Output the [x, y] coordinate of the center of the cell containing the given text.  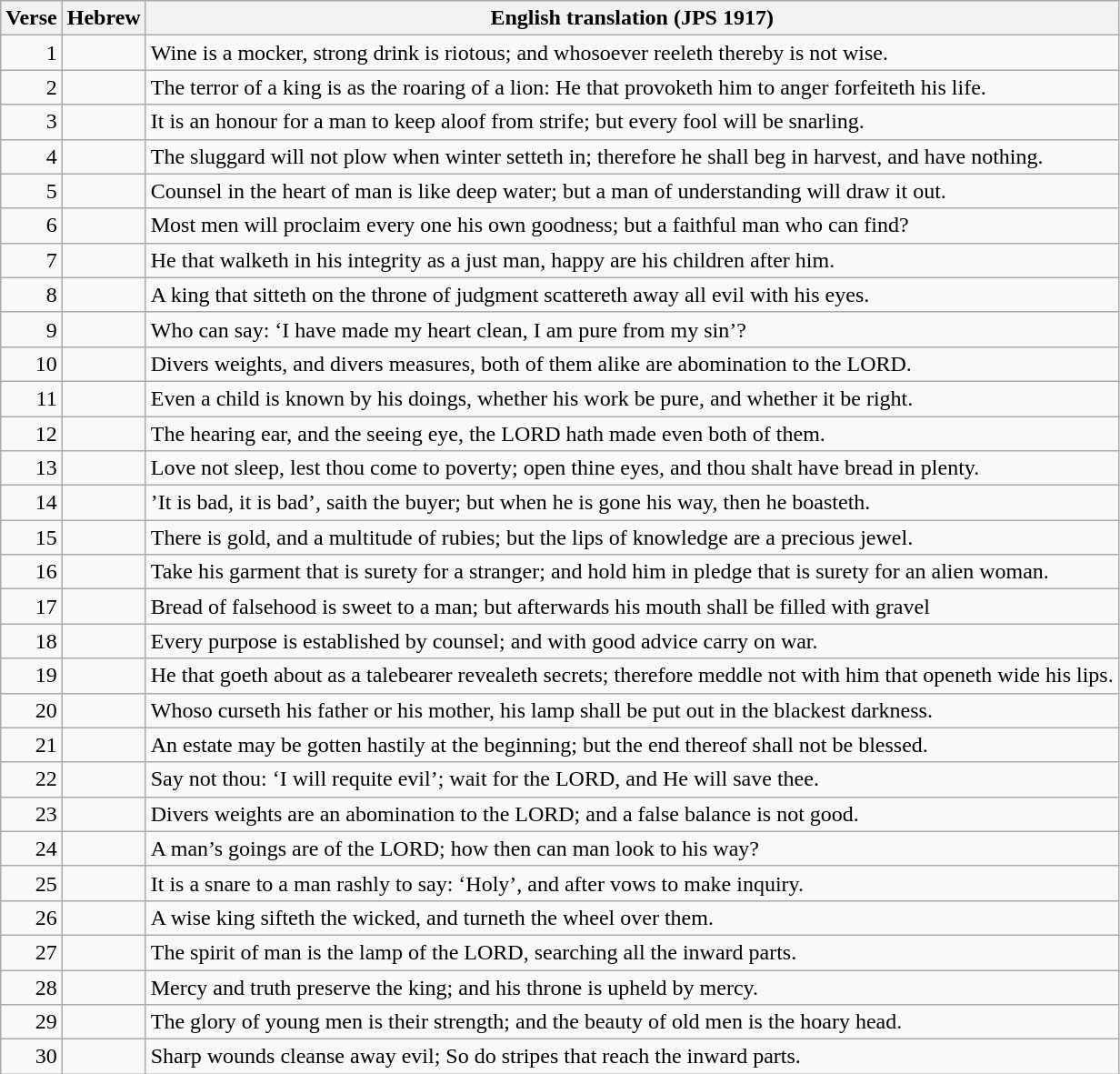
16 [32, 572]
18 [32, 641]
Mercy and truth preserve the king; and his throne is upheld by mercy. [632, 987]
It is an honour for a man to keep aloof from strife; but every fool will be snarling. [632, 122]
15 [32, 537]
5 [32, 191]
Most men will proclaim every one his own goodness; but a faithful man who can find? [632, 226]
21 [32, 745]
A king that sitteth on the throne of judgment scattereth away all evil with his eyes. [632, 295]
Bread of falsehood is sweet to a man; but afterwards his mouth shall be filled with gravel [632, 607]
3 [32, 122]
Who can say: ‘I have made my heart clean, I am pure from my sin’? [632, 329]
26 [32, 918]
10 [32, 364]
7 [32, 260]
Even a child is known by his doings, whether his work be pure, and whether it be right. [632, 398]
A wise king sifteth the wicked, and turneth the wheel over them. [632, 918]
The spirit of man is the lamp of the LORD, searching all the inward parts. [632, 952]
He that walketh in his integrity as a just man, happy are his children after him. [632, 260]
8 [32, 295]
Wine is a mocker, strong drink is riotous; and whosoever reeleth thereby is not wise. [632, 53]
4 [32, 156]
22 [32, 779]
6 [32, 226]
The glory of young men is their strength; and the beauty of old men is the hoary head. [632, 1022]
27 [32, 952]
Divers weights are an abomination to the LORD; and a false balance is not good. [632, 814]
A man’s goings are of the LORD; how then can man look to his way? [632, 848]
There is gold, and a multitude of rubies; but the lips of knowledge are a precious jewel. [632, 537]
11 [32, 398]
19 [32, 676]
English translation (JPS 1917) [632, 18]
29 [32, 1022]
He that goeth about as a talebearer revealeth secrets; therefore meddle not with him that openeth wide his lips. [632, 676]
25 [32, 883]
13 [32, 468]
2 [32, 87]
The sluggard will not plow when winter setteth in; therefore he shall beg in harvest, and have nothing. [632, 156]
Counsel in the heart of man is like deep water; but a man of understanding will draw it out. [632, 191]
20 [32, 710]
Verse [32, 18]
Sharp wounds cleanse away evil; So do stripes that reach the inward parts. [632, 1057]
17 [32, 607]
1 [32, 53]
’It is bad, it is bad’, saith the buyer; but when he is gone his way, then he boasteth. [632, 503]
The terror of a king is as the roaring of a lion: He that provoketh him to anger forfeiteth his life. [632, 87]
It is a snare to a man rashly to say: ‘Holy’, and after vows to make inquiry. [632, 883]
Love not sleep, lest thou come to poverty; open thine eyes, and thou shalt have bread in plenty. [632, 468]
9 [32, 329]
Divers weights, and divers measures, both of them alike are abomination to the LORD. [632, 364]
24 [32, 848]
Whoso curseth his father or his mother, his lamp shall be put out in the blackest darkness. [632, 710]
28 [32, 987]
23 [32, 814]
14 [32, 503]
12 [32, 434]
Say not thou: ‘I will requite evil’; wait for the LORD, and He will save thee. [632, 779]
Take his garment that is surety for a stranger; and hold him in pledge that is surety for an alien woman. [632, 572]
30 [32, 1057]
An estate may be gotten hastily at the beginning; but the end thereof shall not be blessed. [632, 745]
Hebrew [104, 18]
The hearing ear, and the seeing eye, the LORD hath made even both of them. [632, 434]
Every purpose is established by counsel; and with good advice carry on war. [632, 641]
